Output the [X, Y] coordinate of the center of the cell containing the given text.  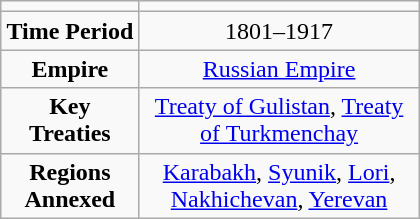
Regions Annexed [70, 186]
Karabakh, Syunik, Lori, Nakhichevan, Yerevan [279, 186]
Time Period [70, 31]
Treaty of Gulistan, Treaty of Turkmenchay [279, 120]
Empire [70, 69]
Key Treaties [70, 120]
1801–1917 [279, 31]
Russian Empire [279, 69]
